Scan for the cell matching the given text and deliver its (X, Y) coordinate at center. 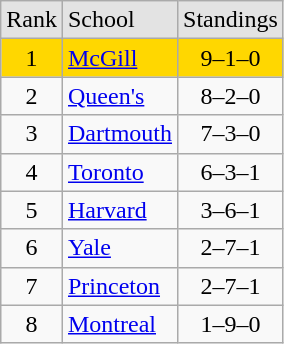
3 (32, 134)
5 (32, 210)
School (120, 20)
3–6–1 (231, 210)
McGill (120, 58)
6–3–1 (231, 172)
6 (32, 248)
Yale (120, 248)
Queen's (120, 96)
Harvard (120, 210)
1 (32, 58)
7–3–0 (231, 134)
1–9–0 (231, 324)
Montreal (120, 324)
Princeton (120, 286)
8 (32, 324)
4 (32, 172)
Standings (231, 20)
Dartmouth (120, 134)
9–1–0 (231, 58)
Toronto (120, 172)
7 (32, 286)
2 (32, 96)
Rank (32, 20)
8–2–0 (231, 96)
